Return (X, Y) of the center of cell containing provided text 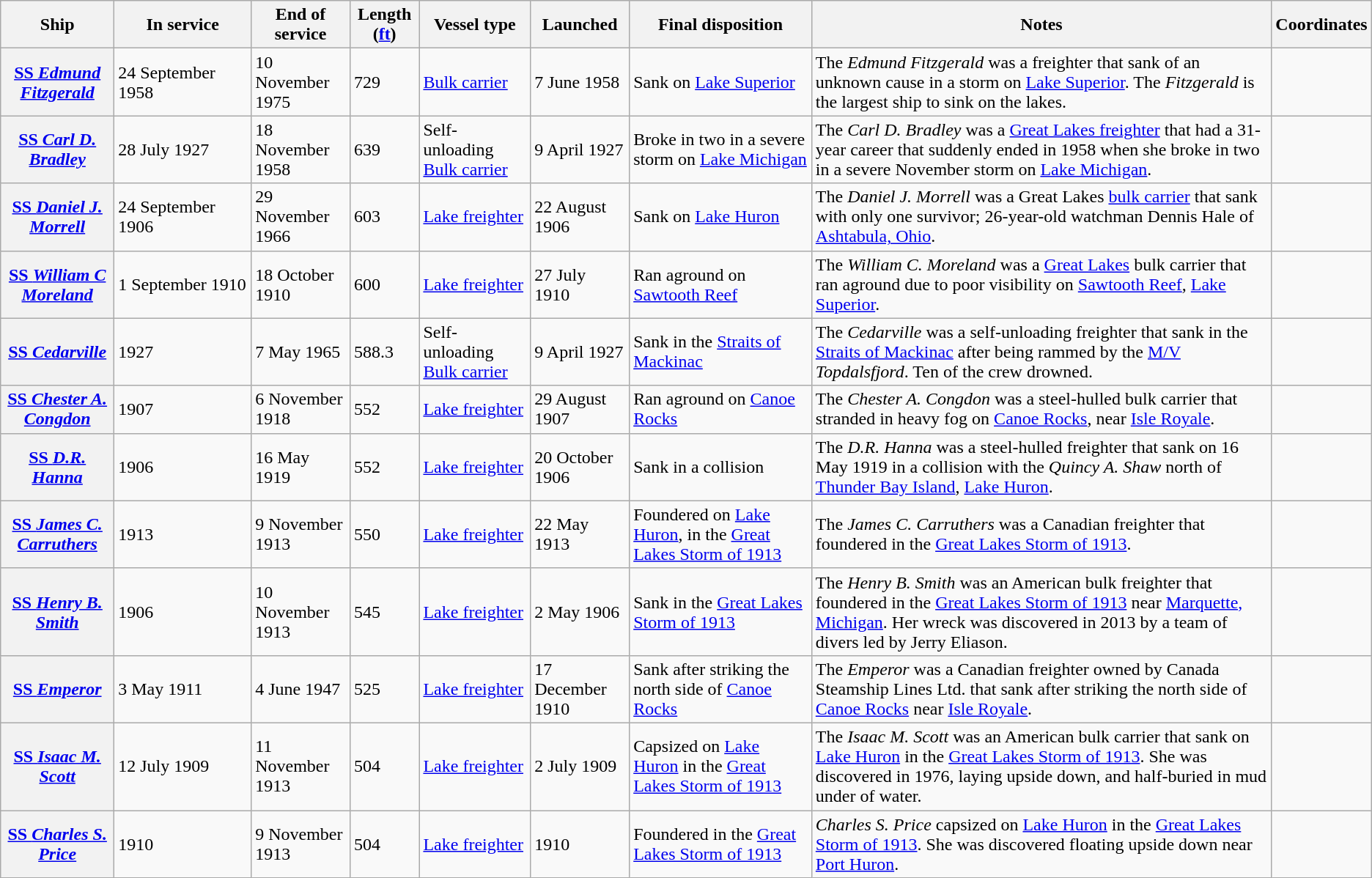
10 November 1913 (300, 611)
The James C. Carruthers was a Canadian freighter that foundered in the Great Lakes Storm of 1913. (1041, 534)
1913 (183, 534)
550 (384, 534)
The D.R. Hanna was a steel-hulled freighter that sank on 16 May 1919 in a collision with the Quincy A. Shaw north of Thunder Bay Island, Lake Huron. (1041, 467)
SS Charles S. Price (57, 844)
Sank on Lake Superior (721, 82)
1907 (183, 409)
3 May 1911 (183, 689)
Launched (580, 25)
Foundered in the Great Lakes Storm of 1913 (721, 844)
22 August 1906 (580, 217)
SS Carl D. Bradley (57, 150)
SS James C. Carruthers (57, 534)
Vessel type (475, 25)
Sank in the Straits of Mackinac (721, 352)
Bulk carrier (475, 82)
SS Emperor (57, 689)
603 (384, 217)
Sank after striking the north side of Canoe Rocks (721, 689)
SS Chester A. Congdon (57, 409)
588.3 (384, 352)
2 July 1909 (580, 767)
SS Cedarville (57, 352)
SS Henry B. Smith (57, 611)
29 August 1907 (580, 409)
Notes (1041, 25)
Broke in two in a severe storm on Lake Michigan (721, 150)
In service (183, 25)
Final disposition (721, 25)
1 September 1910 (183, 284)
Ran aground on Canoe Rocks (721, 409)
20 October 1906 (580, 467)
The Chester A. Congdon was a steel-hulled bulk carrier that stranded in heavy fog on Canoe Rocks, near Isle Royale. (1041, 409)
4 June 1947 (300, 689)
6 November 1918 (300, 409)
Sank in a collision (721, 467)
7 June 1958 (580, 82)
27 July 1910 (580, 284)
Capsized on Lake Huron in the Great Lakes Storm of 1913 (721, 767)
1927 (183, 352)
22 May 1913 (580, 534)
17 December 1910 (580, 689)
12 July 1909 (183, 767)
24 September 1906 (183, 217)
729 (384, 82)
The Daniel J. Morrell was a Great Lakes bulk carrier that sank with only one survivor; 26-year-old watchman Dennis Hale of Ashtabula, Ohio. (1041, 217)
The William C. Moreland was a Great Lakes bulk carrier that ran aground due to poor visibility on Sawtooth Reef, Lake Superior. (1041, 284)
18 November 1958 (300, 150)
Charles S. Price capsized on Lake Huron in the Great Lakes Storm of 1913. She was discovered floating upside down near Port Huron. (1041, 844)
18 October 1910 (300, 284)
SS D.R. Hanna (57, 467)
600 (384, 284)
SS Isaac M. Scott (57, 767)
Length (ft) (384, 25)
24 September 1958 (183, 82)
End of service (300, 25)
28 July 1927 (183, 150)
The Emperor was a Canadian freighter owned by Canada Steamship Lines Ltd. that sank after striking the north side of Canoe Rocks near Isle Royale. (1041, 689)
16 May 1919 (300, 467)
11 November 1913 (300, 767)
525 (384, 689)
7 May 1965 (300, 352)
2 May 1906 (580, 611)
SS Edmund Fitzgerald (57, 82)
639 (384, 150)
29 November 1966 (300, 217)
Sank on Lake Huron (721, 217)
10 November 1975 (300, 82)
SS Daniel J. Morrell (57, 217)
Foundered on Lake Huron, in the Great Lakes Storm of 1913 (721, 534)
Sank in the Great Lakes Storm of 1913 (721, 611)
Ran aground on Sawtooth Reef (721, 284)
Ship (57, 25)
545 (384, 611)
Coordinates (1321, 25)
SS William C Moreland (57, 284)
